Extract the (X, Y) coordinate from the center of the cell holding the provided text.  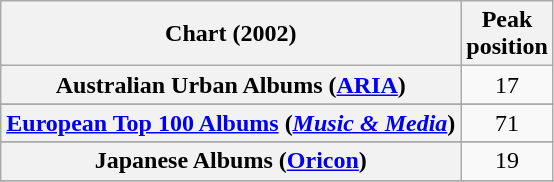
71 (507, 123)
19 (507, 161)
Japanese Albums (Oricon) (231, 161)
European Top 100 Albums (Music & Media) (231, 123)
Peakposition (507, 34)
Chart (2002) (231, 34)
17 (507, 85)
Australian Urban Albums (ARIA) (231, 85)
